Return [x, y] of the center of cell containing provided text 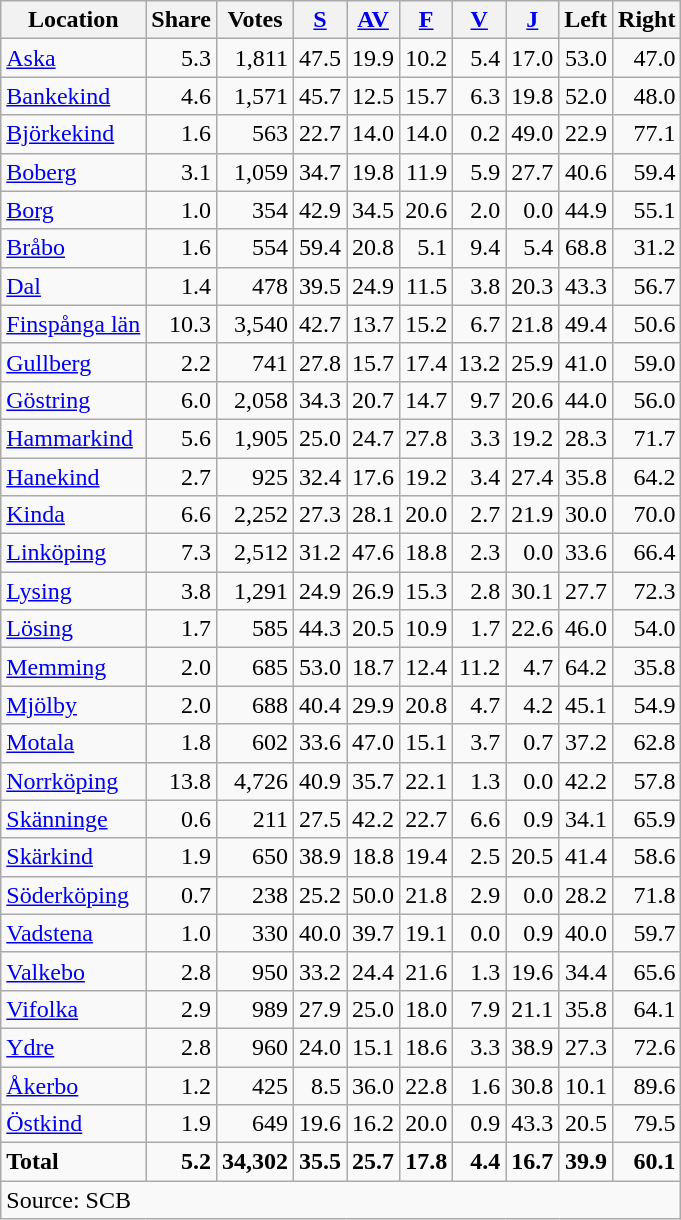
1,059 [254, 172]
40.6 [586, 172]
50.0 [374, 895]
4.2 [532, 705]
650 [254, 857]
11.9 [426, 172]
56.0 [647, 400]
59.0 [647, 362]
49.4 [586, 324]
62.8 [647, 743]
Kinda [74, 515]
72.3 [647, 591]
68.8 [586, 248]
2.5 [480, 857]
39.9 [586, 1162]
741 [254, 362]
Skärkind [74, 857]
0.2 [480, 134]
Åkerbo [74, 1085]
40.4 [320, 705]
57.8 [647, 781]
5.9 [480, 172]
1.2 [182, 1085]
478 [254, 286]
0.6 [182, 819]
950 [254, 971]
65.6 [647, 971]
Dal [74, 286]
6.7 [480, 324]
47.6 [374, 553]
Lösing [74, 629]
36.0 [374, 1085]
34.7 [320, 172]
26.9 [374, 591]
30.0 [586, 515]
3.7 [480, 743]
21.9 [532, 515]
24.4 [374, 971]
50.6 [647, 324]
39.5 [320, 286]
35.7 [374, 781]
30.8 [532, 1085]
25.7 [374, 1162]
1,811 [254, 58]
989 [254, 1009]
49.0 [532, 134]
Söderköping [74, 895]
554 [254, 248]
22.1 [426, 781]
602 [254, 743]
8.5 [320, 1085]
3.4 [480, 477]
Boberg [74, 172]
1.8 [182, 743]
238 [254, 895]
24.7 [374, 438]
46.0 [586, 629]
29.9 [374, 705]
7.9 [480, 1009]
Linköping [74, 553]
S [320, 20]
Mjölby [74, 705]
Right [647, 20]
64.1 [647, 1009]
37.2 [586, 743]
17.6 [374, 477]
4.6 [182, 96]
34,302 [254, 1162]
42.9 [320, 210]
27.9 [320, 1009]
211 [254, 819]
330 [254, 933]
2.2 [182, 362]
4.4 [480, 1162]
Total [74, 1162]
925 [254, 477]
20.3 [532, 286]
14.7 [426, 400]
2,058 [254, 400]
19.4 [426, 857]
Vifolka [74, 1009]
5.2 [182, 1162]
65.9 [647, 819]
13.7 [374, 324]
15.3 [426, 591]
Aska [74, 58]
71.7 [647, 438]
34.4 [586, 971]
17.4 [426, 362]
40.9 [320, 781]
10.1 [586, 1085]
25.2 [320, 895]
7.3 [182, 553]
688 [254, 705]
1,571 [254, 96]
34.5 [374, 210]
F [426, 20]
39.7 [374, 933]
Share [182, 20]
Göstring [74, 400]
4,726 [254, 781]
22.6 [532, 629]
1.4 [182, 286]
71.8 [647, 895]
89.6 [647, 1085]
17.8 [426, 1162]
54.9 [647, 705]
12.4 [426, 667]
44.3 [320, 629]
24.0 [320, 1047]
47.5 [320, 58]
27.4 [532, 477]
27.5 [320, 819]
41.0 [586, 362]
35.5 [320, 1162]
354 [254, 210]
28.2 [586, 895]
9.7 [480, 400]
Votes [254, 20]
13.2 [480, 362]
48.0 [647, 96]
77.1 [647, 134]
Norrköping [74, 781]
563 [254, 134]
45.7 [320, 96]
9.4 [480, 248]
Lysing [74, 591]
AV [374, 20]
5.1 [426, 248]
13.8 [182, 781]
Vadstena [74, 933]
19.1 [426, 933]
5.6 [182, 438]
Ydre [74, 1047]
16.7 [532, 1162]
5.3 [182, 58]
33.2 [320, 971]
Gullberg [74, 362]
32.4 [320, 477]
60.1 [647, 1162]
Memming [74, 667]
45.1 [586, 705]
34.1 [586, 819]
3.1 [182, 172]
12.5 [374, 96]
52.0 [586, 96]
25.9 [532, 362]
Hanekind [74, 477]
41.4 [586, 857]
30.1 [532, 591]
Left [586, 20]
66.4 [647, 553]
Source: SCB [341, 1200]
42.7 [320, 324]
585 [254, 629]
11.5 [426, 286]
28.3 [586, 438]
10.9 [426, 629]
56.7 [647, 286]
685 [254, 667]
Hammarkind [74, 438]
2.3 [480, 553]
960 [254, 1047]
16.2 [374, 1124]
Skänninge [74, 819]
6.0 [182, 400]
10.3 [182, 324]
Finspånga län [74, 324]
Bankekind [74, 96]
21.6 [426, 971]
Östkind [74, 1124]
70.0 [647, 515]
1,291 [254, 591]
10.2 [426, 58]
44.0 [586, 400]
20.7 [374, 400]
17.0 [532, 58]
Björkekind [74, 134]
11.2 [480, 667]
J [532, 20]
44.9 [586, 210]
58.6 [647, 857]
V [480, 20]
72.6 [647, 1047]
Bråbo [74, 248]
55.1 [647, 210]
22.8 [426, 1085]
18.6 [426, 1047]
Location [74, 20]
Borg [74, 210]
59.7 [647, 933]
22.9 [586, 134]
15.2 [426, 324]
2,252 [254, 515]
79.5 [647, 1124]
1,905 [254, 438]
425 [254, 1085]
6.3 [480, 96]
18.0 [426, 1009]
19.9 [374, 58]
18.7 [374, 667]
Motala [74, 743]
21.1 [532, 1009]
649 [254, 1124]
28.1 [374, 515]
Valkebo [74, 971]
2,512 [254, 553]
54.0 [647, 629]
3,540 [254, 324]
34.3 [320, 400]
